Extract the (X, Y) coordinate from the center of the cell holding the provided text.  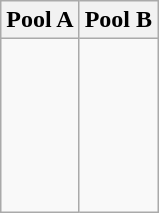
Pool B (118, 20)
Pool A (40, 20)
